Return the (x, y) coordinate for the center point of the cell that contains the specified text.  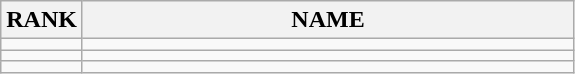
NAME (328, 20)
RANK (42, 20)
